Extract the (x, y) coordinate from the center of the cell holding the provided text.  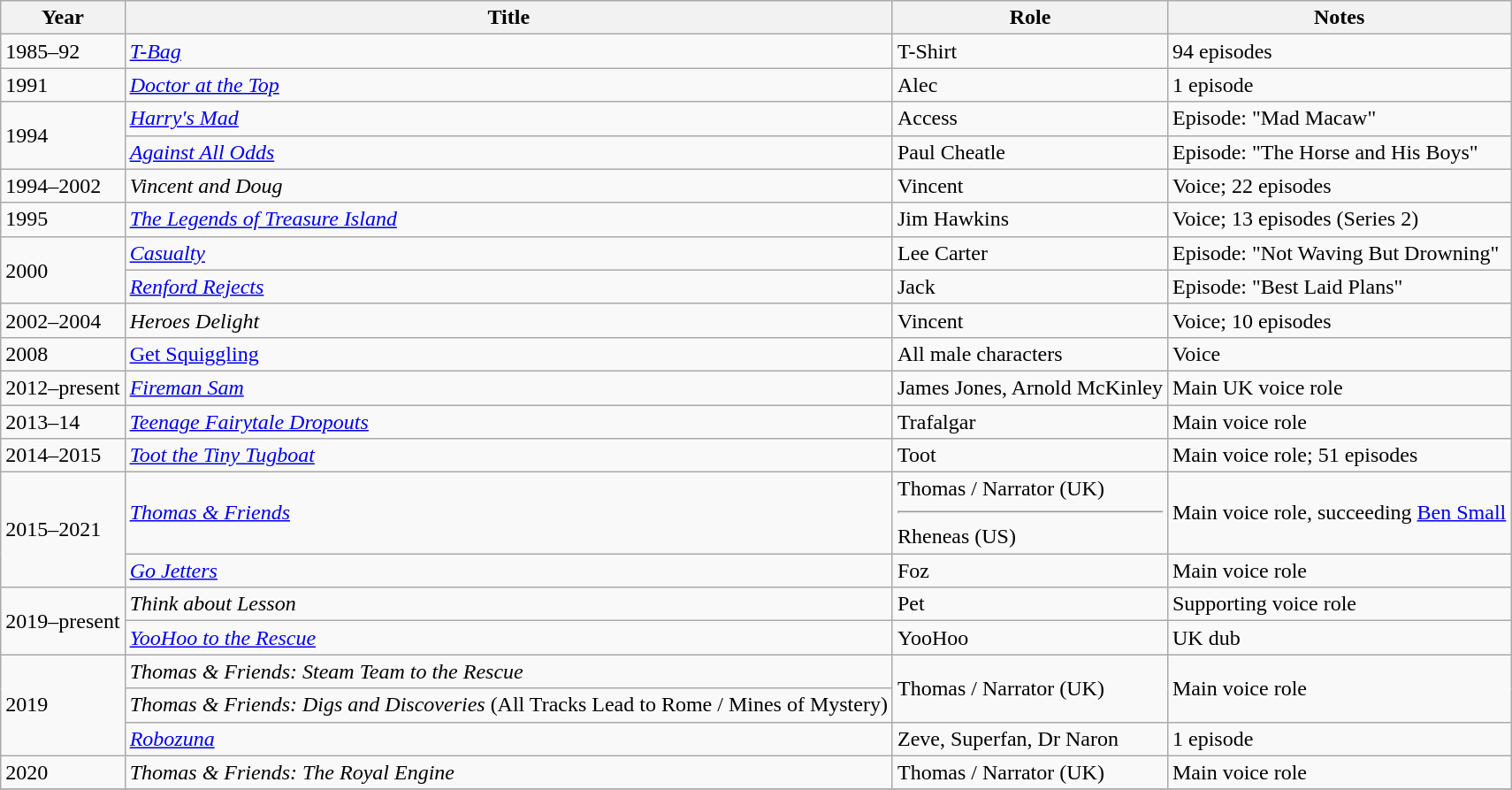
Access (1029, 119)
Pet (1029, 604)
Paul Cheatle (1029, 152)
Jack (1029, 287)
Main UK voice role (1339, 387)
Thomas & Friends (508, 513)
Notes (1339, 18)
Trafalgar (1029, 422)
T-Bag (508, 51)
2019–present (63, 621)
James Jones, Arnold McKinley (1029, 387)
2014–2015 (63, 456)
Voice; 13 episodes (Series 2) (1339, 219)
Voice (1339, 354)
Episode: "Not Waving But Drowning" (1339, 253)
Renford Rejects (508, 287)
Episode: "Best Laid Plans" (1339, 287)
2020 (63, 772)
2015–2021 (63, 530)
UK dub (1339, 638)
Alec (1029, 85)
The Legends of Treasure Island (508, 219)
Thomas & Friends: Digs and Discoveries (All Tracks Lead to Rome / Mines of Mystery) (508, 705)
Zeve, Superfan, Dr Naron (1029, 739)
Doctor at the Top (508, 85)
Fireman Sam (508, 387)
94 episodes (1339, 51)
Heroes Delight (508, 320)
Main voice role, succeeding Ben Small (1339, 513)
Get Squiggling (508, 354)
1995 (63, 219)
2008 (63, 354)
Main voice role; 51 episodes (1339, 456)
All male characters (1029, 354)
Toot the Tiny Tugboat (508, 456)
2000 (63, 270)
Jim Hawkins (1029, 219)
Think about Lesson (508, 604)
2019 (63, 705)
Go Jetters (508, 571)
Thomas & Friends: The Royal Engine (508, 772)
Episode: "The Horse and His Boys" (1339, 152)
Lee Carter (1029, 253)
Thomas / Narrator (UK)Rheneas (US) (1029, 513)
Voice; 22 episodes (1339, 186)
2012–present (63, 387)
Vincent and Doug (508, 186)
Supporting voice role (1339, 604)
Voice; 10 episodes (1339, 320)
Role (1029, 18)
1985–92 (63, 51)
Teenage Fairytale Dropouts (508, 422)
Foz (1029, 571)
Thomas & Friends: Steam Team to the Rescue (508, 671)
Casualty (508, 253)
Toot (1029, 456)
Year (63, 18)
Harry's Mad (508, 119)
YooHoo to the Rescue (508, 638)
2013–14 (63, 422)
1994 (63, 135)
T-Shirt (1029, 51)
Against All Odds (508, 152)
YooHoo (1029, 638)
Robozuna (508, 739)
1994–2002 (63, 186)
1991 (63, 85)
2002–2004 (63, 320)
Episode: "Mad Macaw" (1339, 119)
Title (508, 18)
